Determine the (x, y) coordinate at the center of the cell enclosing the given text.  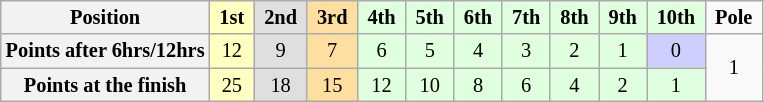
Points at the finish (106, 85)
9th (622, 17)
2nd (280, 17)
3 (526, 51)
10 (430, 85)
0 (676, 51)
5 (430, 51)
Pole (734, 17)
7th (526, 17)
9 (280, 51)
7 (332, 51)
8th (574, 17)
8 (478, 85)
Position (106, 17)
5th (430, 17)
25 (232, 85)
6th (478, 17)
Points after 6hrs/12hrs (106, 51)
18 (280, 85)
4th (381, 17)
10th (676, 17)
1st (232, 17)
3rd (332, 17)
15 (332, 85)
